Output the [x, y] coordinate of the center of the cell containing the given text.  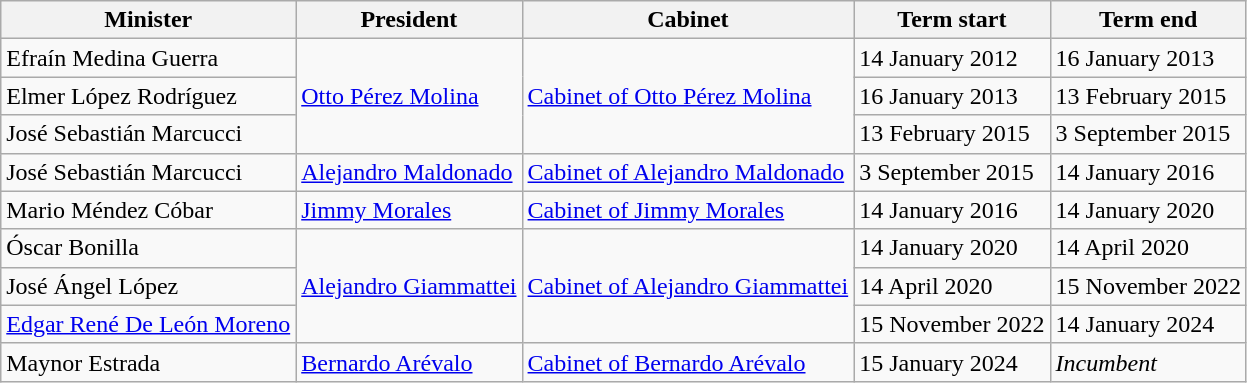
President [409, 20]
Cabinet of Jimmy Morales [688, 210]
Cabinet of Otto Pérez Molina [688, 96]
Bernardo Arévalo [409, 362]
Minister [148, 20]
Óscar Bonilla [148, 248]
Alejandro Giammattei [409, 286]
Term start [952, 20]
14 January 2012 [952, 58]
Cabinet of Bernardo Arévalo [688, 362]
Efraín Medina Guerra [148, 58]
Alejandro Maldonado [409, 172]
15 January 2024 [952, 362]
Edgar René De León Moreno [148, 324]
Elmer López Rodríguez [148, 96]
Term end [1148, 20]
Incumbent [1148, 362]
Cabinet [688, 20]
14 January 2024 [1148, 324]
Maynor Estrada [148, 362]
José Ángel López [148, 286]
Cabinet of Alejandro Giammattei [688, 286]
Mario Méndez Cóbar [148, 210]
Jimmy Morales [409, 210]
Cabinet of Alejandro Maldonado [688, 172]
Otto Pérez Molina [409, 96]
